Extract the (x, y) coordinate from the center of the cell holding the provided text.  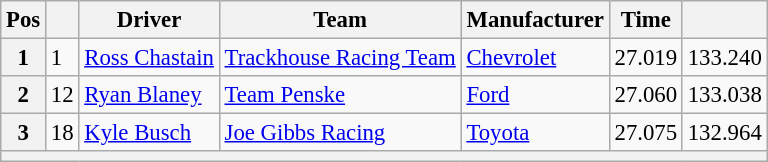
Ryan Blaney (149, 95)
132.964 (724, 133)
12 (62, 95)
Team (340, 20)
27.060 (646, 95)
Kyle Busch (149, 133)
2 (24, 95)
Ross Chastain (149, 58)
133.240 (724, 58)
27.019 (646, 58)
Toyota (535, 133)
Time (646, 20)
Ford (535, 95)
Joe Gibbs Racing (340, 133)
18 (62, 133)
3 (24, 133)
Trackhouse Racing Team (340, 58)
Chevrolet (535, 58)
Driver (149, 20)
Team Penske (340, 95)
Manufacturer (535, 20)
27.075 (646, 133)
133.038 (724, 95)
Pos (24, 20)
